Output the [X, Y] coordinate of the center of the cell containing the given text.  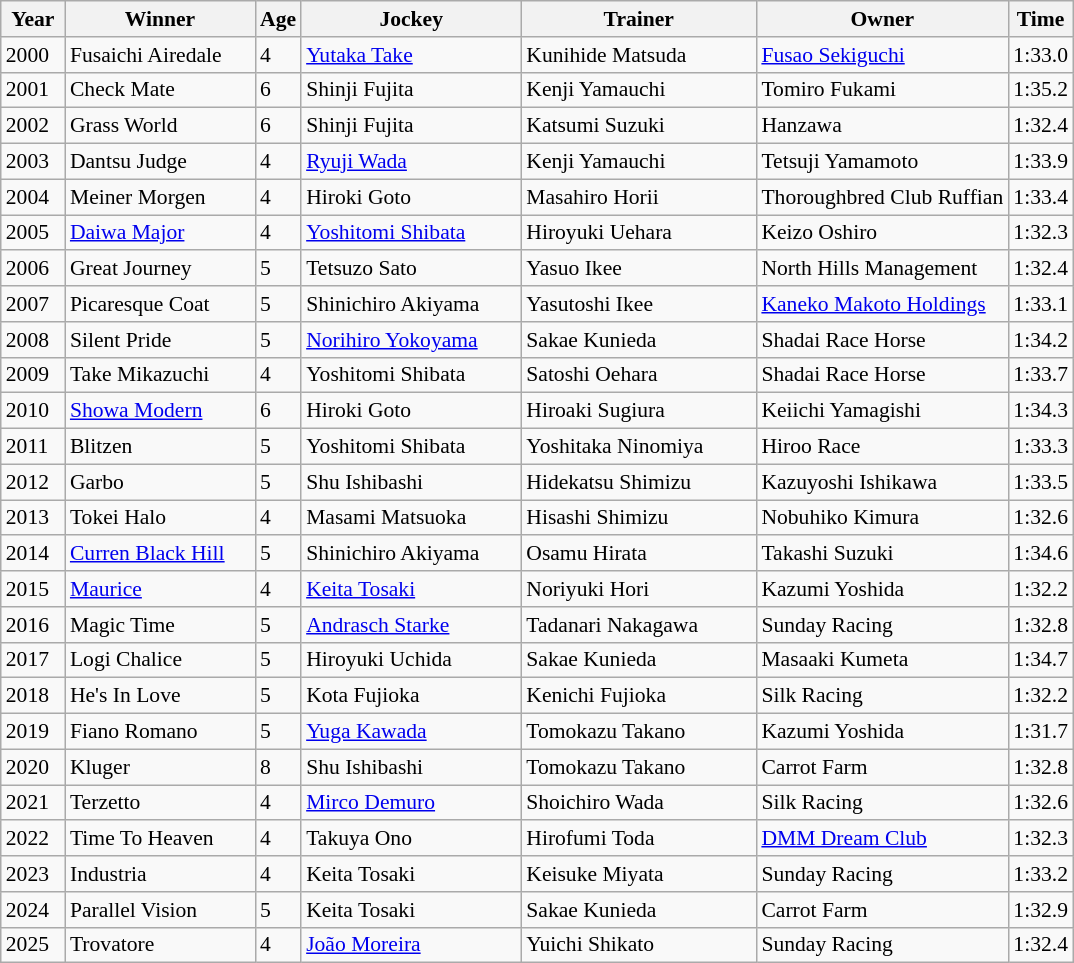
Kunihide Matsuda [638, 55]
Trainer [638, 19]
Hidekatsu Shimizu [638, 482]
Satoshi Oehara [638, 375]
1:34.6 [1040, 554]
2013 [33, 518]
Industria [160, 874]
8 [278, 767]
2008 [33, 340]
Blitzen [160, 447]
Showa Modern [160, 411]
Tadanari Nakagawa [638, 625]
Thoroughbred Club Ruffian [882, 197]
Garbo [160, 482]
1:34.3 [1040, 411]
2005 [33, 233]
Tetsuzo Sato [411, 269]
Yasuo Ikee [638, 269]
1:35.2 [1040, 90]
Keiichi Yamagishi [882, 411]
Owner [882, 19]
Norihiro Yokoyama [411, 340]
2025 [33, 945]
Curren Black Hill [160, 554]
2016 [33, 625]
Check Mate [160, 90]
2024 [33, 910]
Keizo Oshiro [882, 233]
Year [33, 19]
Dantsu Judge [160, 162]
2014 [33, 554]
North Hills Management [882, 269]
Osamu Hirata [638, 554]
Hiroyuki Uchida [411, 660]
1:33.5 [1040, 482]
2012 [33, 482]
Yuga Kawada [411, 732]
Yuichi Shikato [638, 945]
1:33.3 [1040, 447]
Ryuji Wada [411, 162]
Kazuyoshi Ishikawa [882, 482]
Hiroaki Sugiura [638, 411]
Kenichi Fujioka [638, 696]
Tokei Halo [160, 518]
Silent Pride [160, 340]
Takashi Suzuki [882, 554]
2019 [33, 732]
Hiroyuki Uehara [638, 233]
2001 [33, 90]
2018 [33, 696]
Katsumi Suzuki [638, 126]
Masami Matsuoka [411, 518]
Winner [160, 19]
Fusao Sekiguchi [882, 55]
1:34.2 [1040, 340]
2022 [33, 839]
1:33.4 [1040, 197]
Trovatore [160, 945]
2007 [33, 304]
2003 [33, 162]
1:33.7 [1040, 375]
Time [1040, 19]
Maurice [160, 589]
Terzetto [160, 803]
1:31.7 [1040, 732]
2010 [33, 411]
1:33.0 [1040, 55]
Shoichiro Wada [638, 803]
Tomiro Fukami [882, 90]
Nobuhiko Kimura [882, 518]
1:34.7 [1040, 660]
Take Mikazuchi [160, 375]
Kota Fujioka [411, 696]
Tetsuji Yamamoto [882, 162]
Yasutoshi Ikee [638, 304]
1:33.2 [1040, 874]
He's In Love [160, 696]
Meiner Morgen [160, 197]
Mirco Demuro [411, 803]
Hirofumi Toda [638, 839]
2015 [33, 589]
Masaaki Kumeta [882, 660]
2004 [33, 197]
2011 [33, 447]
Grass World [160, 126]
Logi Chalice [160, 660]
Hiroo Race [882, 447]
1:33.9 [1040, 162]
Hisashi Shimizu [638, 518]
Picaresque Coat [160, 304]
Keisuke Miyata [638, 874]
João Moreira [411, 945]
Yutaka Take [411, 55]
1:32.9 [1040, 910]
Andrasch Starke [411, 625]
Takuya Ono [411, 839]
Kaneko Makoto Holdings [882, 304]
Parallel Vision [160, 910]
Noriyuki Hori [638, 589]
2009 [33, 375]
Masahiro Horii [638, 197]
Great Journey [160, 269]
Kluger [160, 767]
DMM Dream Club [882, 839]
2017 [33, 660]
Daiwa Major [160, 233]
2002 [33, 126]
Fiano Romano [160, 732]
Yoshitaka Ninomiya [638, 447]
2006 [33, 269]
1:33.1 [1040, 304]
2020 [33, 767]
Jockey [411, 19]
2023 [33, 874]
Time To Heaven [160, 839]
Fusaichi Airedale [160, 55]
Hanzawa [882, 126]
2000 [33, 55]
2021 [33, 803]
Age [278, 19]
Magic Time [160, 625]
